Scan for the cell matching the given text and deliver its (x, y) coordinate at center. 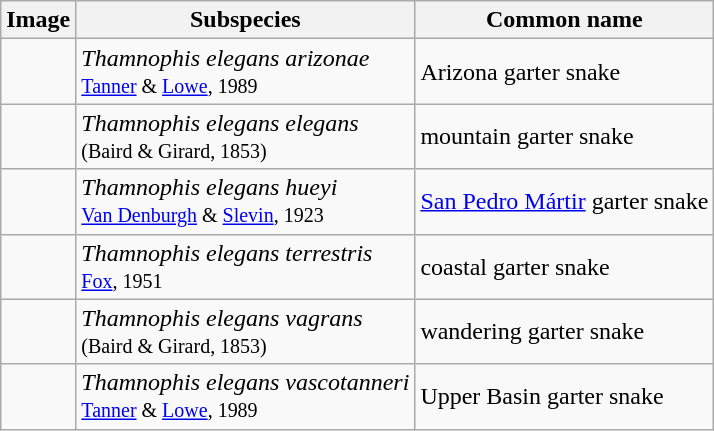
Thamnophis elegans elegans(Baird & Girard, 1853) (246, 136)
Subspecies (246, 20)
Thamnophis elegans arizonaeTanner & Lowe, 1989 (246, 72)
Common name (564, 20)
Upper Basin garter snake (564, 396)
Thamnophis elegans vagrans(Baird & Girard, 1853) (246, 332)
wandering garter snake (564, 332)
Thamnophis elegans hueyiVan Denburgh & Slevin, 1923 (246, 202)
Thamnophis elegans terrestrisFox, 1951 (246, 266)
mountain garter snake (564, 136)
Image (38, 20)
Thamnophis elegans vascotanneriTanner & Lowe, 1989 (246, 396)
coastal garter snake (564, 266)
San Pedro Mártir garter snake (564, 202)
Arizona garter snake (564, 72)
